Scan for the cell matching the given text and deliver its [X, Y] coordinate at center. 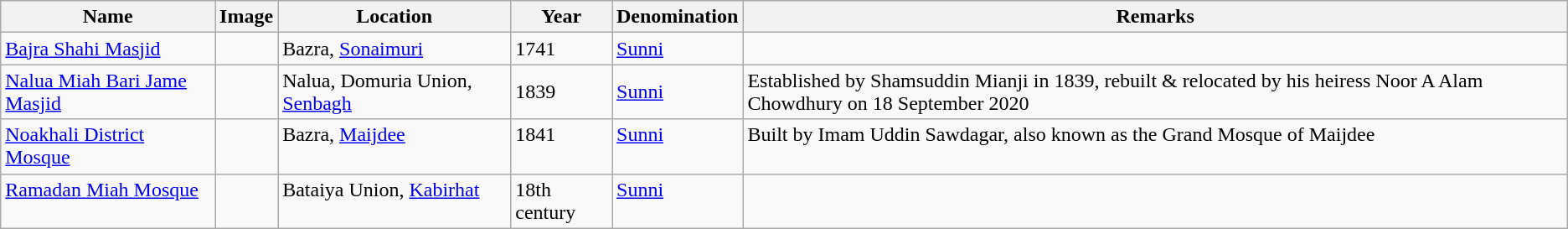
Bazra, Maijdee [395, 146]
1841 [561, 146]
Ramadan Miah Mosque [108, 201]
Bataiya Union, Kabirhat [395, 201]
Name [108, 17]
Bazra, Sonaimuri [395, 49]
Nalua, Domuria Union, Senbagh [395, 92]
Location [395, 17]
Bajra Shahi Masjid [108, 49]
Year [561, 17]
1839 [561, 92]
18th century [561, 201]
Nalua Miah Bari Jame Masjid [108, 92]
Noakhali District Mosque [108, 146]
Remarks [1155, 17]
Built by Imam Uddin Sawdagar, also known as the Grand Mosque of Maijdee [1155, 146]
Image [246, 17]
1741 [561, 49]
Denomination [677, 17]
Established by Shamsuddin Mianji in 1839, rebuilt & relocated by his heiress Noor A Alam Chowdhury on 18 September 2020 [1155, 92]
